Extract the (x, y) coordinate from the center of the cell holding the provided text.  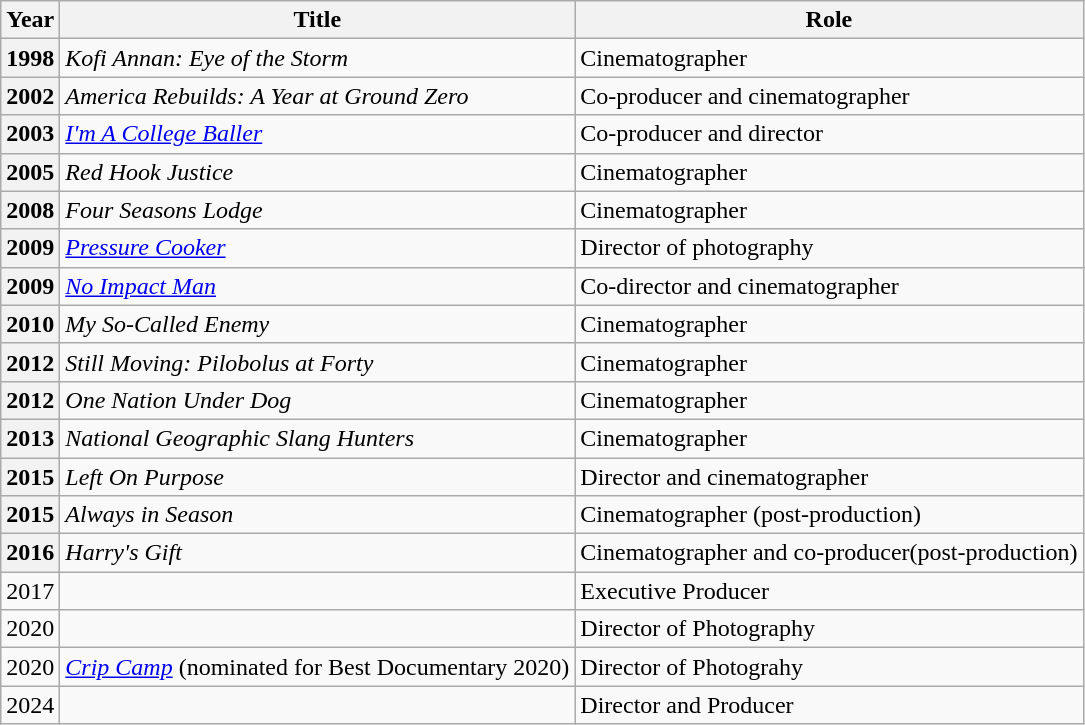
Director and Producer (829, 705)
Title (318, 20)
Four Seasons Lodge (318, 210)
1998 (30, 58)
Director and cinematographer (829, 477)
No Impact Man (318, 286)
Cinematographer (post-production) (829, 515)
Co-producer and director (829, 134)
2013 (30, 438)
Director of photography (829, 248)
2024 (30, 705)
Director of Photograhy (829, 667)
Always in Season (318, 515)
Harry's Gift (318, 553)
2010 (30, 324)
America Rebuilds: A Year at Ground Zero (318, 96)
Co-director and cinematographer (829, 286)
2017 (30, 591)
Red Hook Justice (318, 172)
National Geographic Slang Hunters (318, 438)
Left On Purpose (318, 477)
Role (829, 20)
Still Moving: Pilobolus at Forty (318, 362)
Director of Photography (829, 629)
2008 (30, 210)
2016 (30, 553)
Cinematographer and co-producer(post-production) (829, 553)
Pressure Cooker (318, 248)
2002 (30, 96)
Executive Producer (829, 591)
Crip Camp (nominated for Best Documentary 2020) (318, 667)
My So-Called Enemy (318, 324)
Kofi Annan: Eye of the Storm (318, 58)
2003 (30, 134)
2005 (30, 172)
One Nation Under Dog (318, 400)
Co-producer and cinematographer (829, 96)
Year (30, 20)
I'm A College Baller (318, 134)
